Locate the cell with the specified text and output its [x, y] center coordinate. 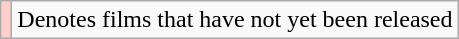
Denotes films that have not yet been released [235, 20]
